From the cell containing the given text, extract its center point as [x, y] coordinate. 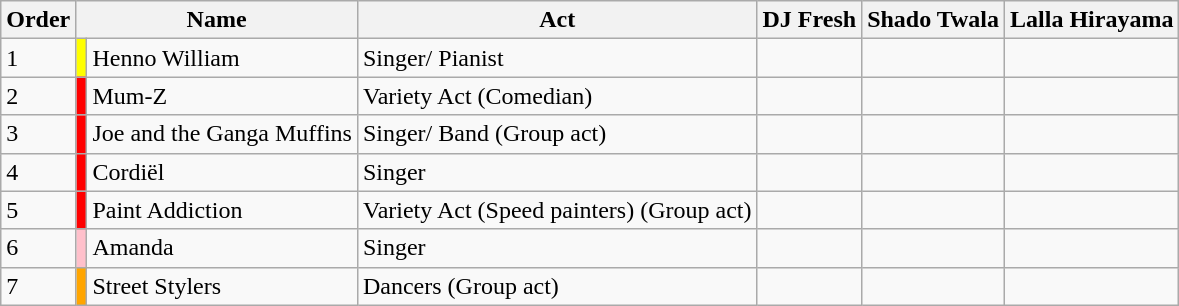
Variety Act (Comedian) [557, 96]
7 [38, 286]
Variety Act (Speed painters) (Group act) [557, 210]
6 [38, 248]
Amanda [222, 248]
Paint Addiction [222, 210]
Order [38, 20]
1 [38, 58]
4 [38, 172]
DJ Fresh [810, 20]
Henno William [222, 58]
Act [557, 20]
Street Stylers [222, 286]
2 [38, 96]
Mum-Z [222, 96]
Lalla Hirayama [1092, 20]
3 [38, 134]
Dancers (Group act) [557, 286]
Singer/ Pianist [557, 58]
Singer/ Band (Group act) [557, 134]
Name [217, 20]
Joe and the Ganga Muffins [222, 134]
5 [38, 210]
Shado Twala [934, 20]
Cordiël [222, 172]
